Search for the cell housing the specified text and yield its [x, y] center coordinate. 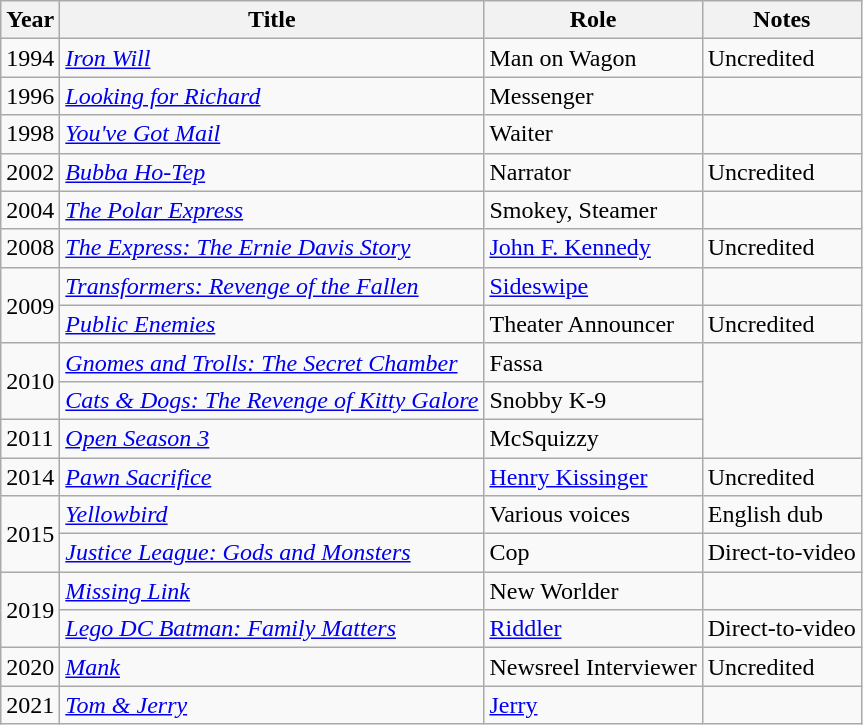
Jerry [593, 705]
2011 [30, 438]
Transformers: Revenge of the Fallen [272, 286]
Cop [593, 553]
You've Got Mail [272, 134]
Sideswipe [593, 286]
2008 [30, 248]
Narrator [593, 172]
Henry Kissinger [593, 477]
John F. Kennedy [593, 248]
2014 [30, 477]
Open Season 3 [272, 438]
McSquizzy [593, 438]
Missing Link [272, 591]
Public Enemies [272, 324]
2004 [30, 210]
Tom & Jerry [272, 705]
Riddler [593, 629]
2020 [30, 667]
Messenger [593, 96]
2019 [30, 610]
Justice League: Gods and Monsters [272, 553]
Fassa [593, 362]
English dub [782, 515]
Lego DC Batman: Family Matters [272, 629]
2021 [30, 705]
Pawn Sacrifice [272, 477]
Bubba Ho-Tep [272, 172]
Year [30, 20]
Smokey, Steamer [593, 210]
The Polar Express [272, 210]
Role [593, 20]
Title [272, 20]
Iron Will [272, 58]
Man on Wagon [593, 58]
1998 [30, 134]
Snobby K-9 [593, 400]
Yellowbird [272, 515]
1996 [30, 96]
New Worlder [593, 591]
2010 [30, 381]
Cats & Dogs: The Revenge of Kitty Galore [272, 400]
Newsreel Interviewer [593, 667]
Looking for Richard [272, 96]
Various voices [593, 515]
Mank [272, 667]
Gnomes and Trolls: The Secret Chamber [272, 362]
2009 [30, 305]
2015 [30, 534]
The Express: The Ernie Davis Story [272, 248]
2002 [30, 172]
Waiter [593, 134]
Notes [782, 20]
Theater Announcer [593, 324]
1994 [30, 58]
